From the cell containing the given text, extract its center point as (X, Y) coordinate. 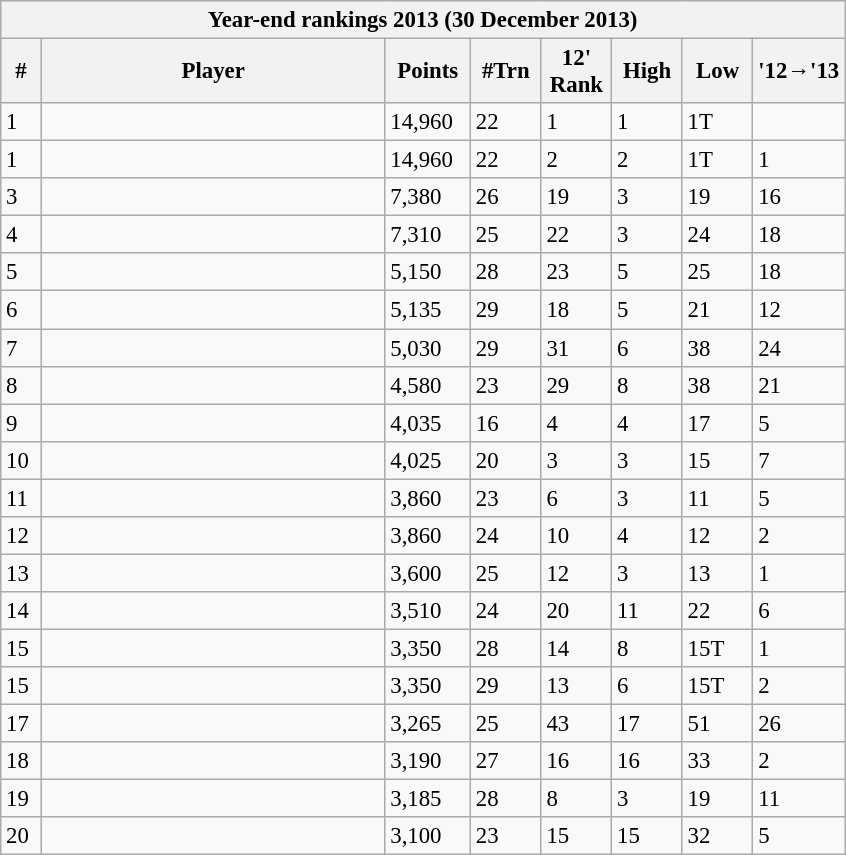
Points (428, 72)
43 (576, 724)
12' Rank (576, 72)
4,580 (428, 385)
3,100 (428, 836)
31 (576, 348)
Low (718, 72)
Year-end rankings 2013 (30 December 2013) (423, 20)
#Trn (506, 72)
5,030 (428, 348)
7,310 (428, 235)
51 (718, 724)
3,510 (428, 611)
3,600 (428, 573)
27 (506, 761)
3,190 (428, 761)
Player (213, 72)
33 (718, 761)
5,135 (428, 310)
4,035 (428, 423)
5,150 (428, 273)
High (648, 72)
# (22, 72)
9 (22, 423)
3,185 (428, 799)
'12→'13 (799, 72)
3,265 (428, 724)
4,025 (428, 460)
32 (718, 836)
7,380 (428, 197)
